Output the [x, y] coordinate of the center of the cell containing the given text.  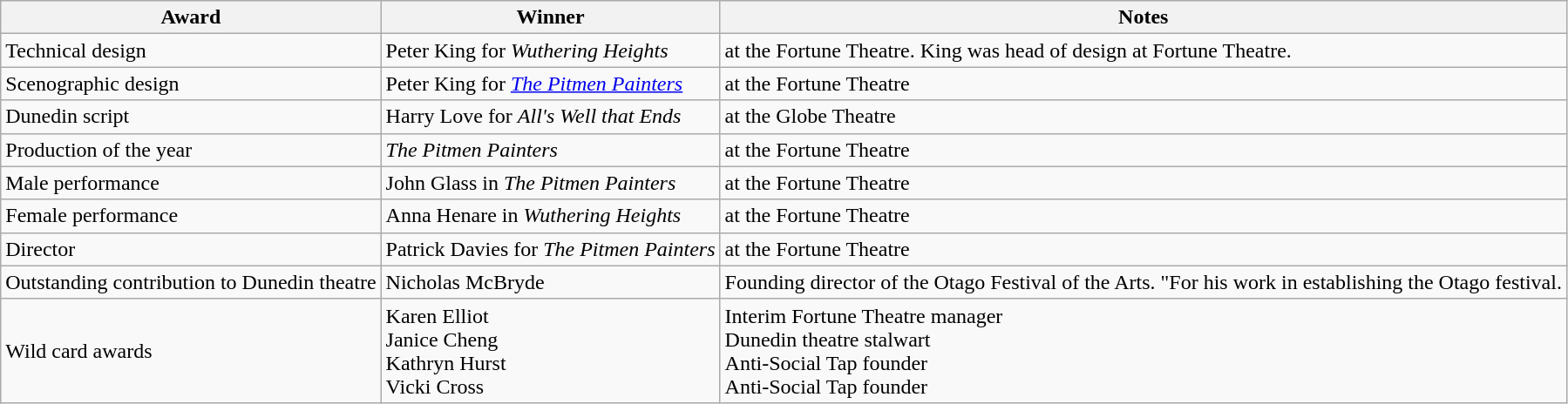
John Glass in The Pitmen Painters [551, 183]
Interim Fortune Theatre managerDunedin theatre stalwartAnti-Social Tap founderAnti-Social Tap founder [1144, 350]
Outstanding contribution to Dunedin theatre [191, 282]
Female performance [191, 216]
Dunedin script [191, 117]
Winner [551, 17]
Notes [1144, 17]
The Pitmen Painters [551, 150]
Karen ElliotJanice ChengKathryn HurstVicki Cross [551, 350]
Nicholas McBryde [551, 282]
Production of the year [191, 150]
Award [191, 17]
Anna Henare in Wuthering Heights [551, 216]
Founding director of the Otago Festival of the Arts. "For his work in establishing the Otago festival. [1144, 282]
Wild card awards [191, 350]
at the Fortune Theatre. King was head of design at Fortune Theatre. [1144, 50]
at the Globe Theatre [1144, 117]
Peter King for The Pitmen Painters [551, 84]
Harry Love for All's Well that Ends [551, 117]
Peter King for Wuthering Heights [551, 50]
Patrick Davies for The Pitmen Painters [551, 249]
Technical design [191, 50]
Scenographic design [191, 84]
Director [191, 249]
Male performance [191, 183]
